Search for the cell housing the specified text and yield its [X, Y] center coordinate. 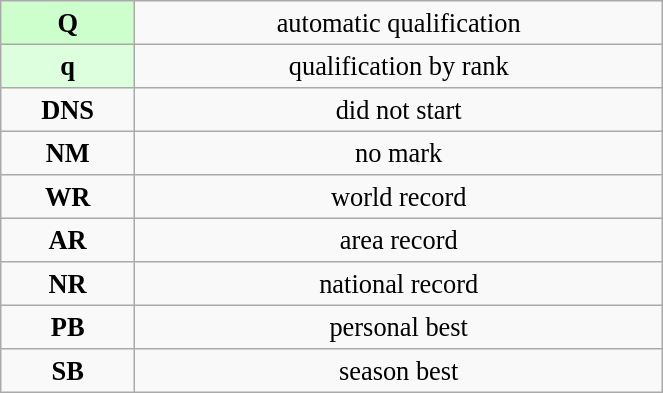
no mark [399, 153]
automatic qualification [399, 22]
did not start [399, 109]
qualification by rank [399, 66]
WR [68, 197]
area record [399, 240]
national record [399, 284]
world record [399, 197]
AR [68, 240]
personal best [399, 327]
season best [399, 371]
DNS [68, 109]
PB [68, 327]
q [68, 66]
SB [68, 371]
NR [68, 284]
Q [68, 22]
NM [68, 153]
